Detect which cell encompasses the target text, then output its [X, Y] center coordinate. 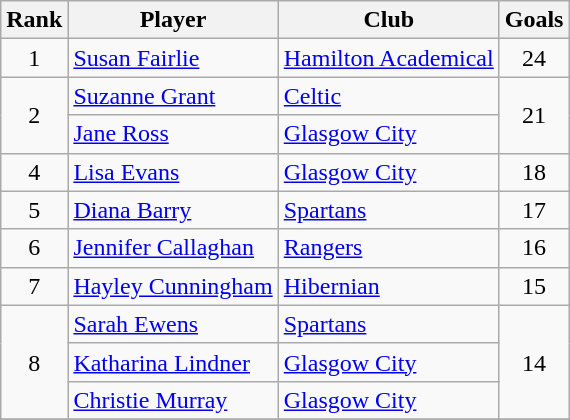
Celtic [388, 96]
6 [34, 248]
Diana Barry [173, 210]
18 [534, 172]
14 [534, 362]
Rangers [388, 248]
7 [34, 286]
Hamilton Academical [388, 58]
24 [534, 58]
8 [34, 362]
16 [534, 248]
21 [534, 115]
17 [534, 210]
Player [173, 20]
Goals [534, 20]
15 [534, 286]
Hibernian [388, 286]
2 [34, 115]
Rank [34, 20]
Christie Murray [173, 400]
Club [388, 20]
5 [34, 210]
4 [34, 172]
Jennifer Callaghan [173, 248]
Suzanne Grant [173, 96]
Jane Ross [173, 134]
Hayley Cunningham [173, 286]
Susan Fairlie [173, 58]
Sarah Ewens [173, 324]
1 [34, 58]
Katharina Lindner [173, 362]
Lisa Evans [173, 172]
